Output the (X, Y) coordinate of the center of the cell containing the given text.  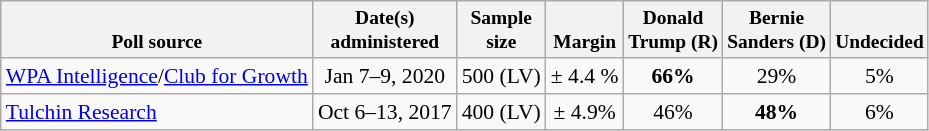
Oct 6–13, 2017 (385, 112)
± 4.9% (585, 112)
500 (LV) (502, 76)
48% (777, 112)
WPA Intelligence/Club for Growth (157, 76)
BernieSanders (D) (777, 30)
Date(s)administered (385, 30)
Samplesize (502, 30)
DonaldTrump (R) (674, 30)
5% (880, 76)
Tulchin Research (157, 112)
Undecided (880, 30)
46% (674, 112)
29% (777, 76)
400 (LV) (502, 112)
Poll source (157, 30)
Margin (585, 30)
Jan 7–9, 2020 (385, 76)
66% (674, 76)
± 4.4 % (585, 76)
6% (880, 112)
